Find where the given text appears and provide that cell's center as (X, Y) coordinate. 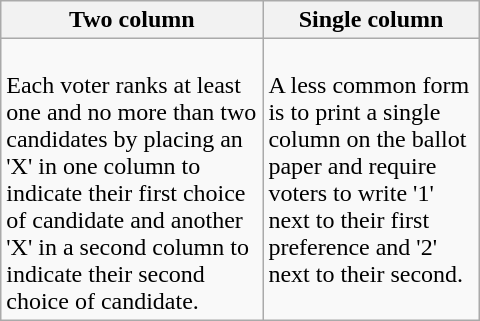
Two column (132, 20)
Single column (371, 20)
